Extract the (x, y) coordinate from the center of the cell holding the provided text.  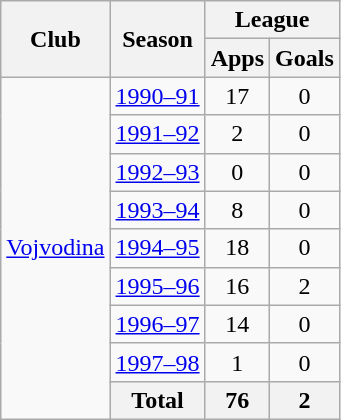
1996–97 (158, 324)
1991–92 (158, 134)
14 (237, 324)
1990–91 (158, 96)
Vojvodina (56, 248)
1 (237, 362)
Goals (305, 58)
1993–94 (158, 210)
League (272, 20)
1997–98 (158, 362)
18 (237, 248)
Apps (237, 58)
Season (158, 39)
76 (237, 400)
1992–93 (158, 172)
8 (237, 210)
1995–96 (158, 286)
Club (56, 39)
1994–95 (158, 248)
17 (237, 96)
Total (158, 400)
16 (237, 286)
